Extract the (X, Y) coordinate from the center of the cell holding the provided text.  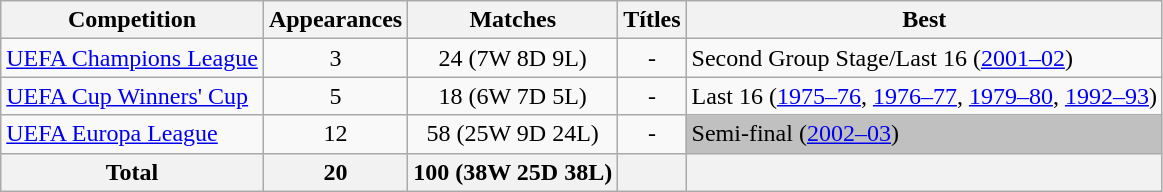
24 (7W 8D 9L) (513, 58)
100 (38W 25D 38L) (513, 172)
18 (6W 7D 5L) (513, 96)
20 (335, 172)
Semi-final (2002–03) (924, 134)
58 (25W 9D 24L) (513, 134)
Second Group Stage/Last 16 (2001–02) (924, 58)
Total (132, 172)
UEFA Cup Winners' Cup (132, 96)
Best (924, 20)
Last 16 (1975–76, 1976–77, 1979–80, 1992–93) (924, 96)
12 (335, 134)
UEFA Europa League (132, 134)
Matches (513, 20)
5 (335, 96)
Appearances (335, 20)
3 (335, 58)
Títles (652, 20)
Competition (132, 20)
UEFA Champions League (132, 58)
